Scan for the cell matching the given text and deliver its (x, y) coordinate at center. 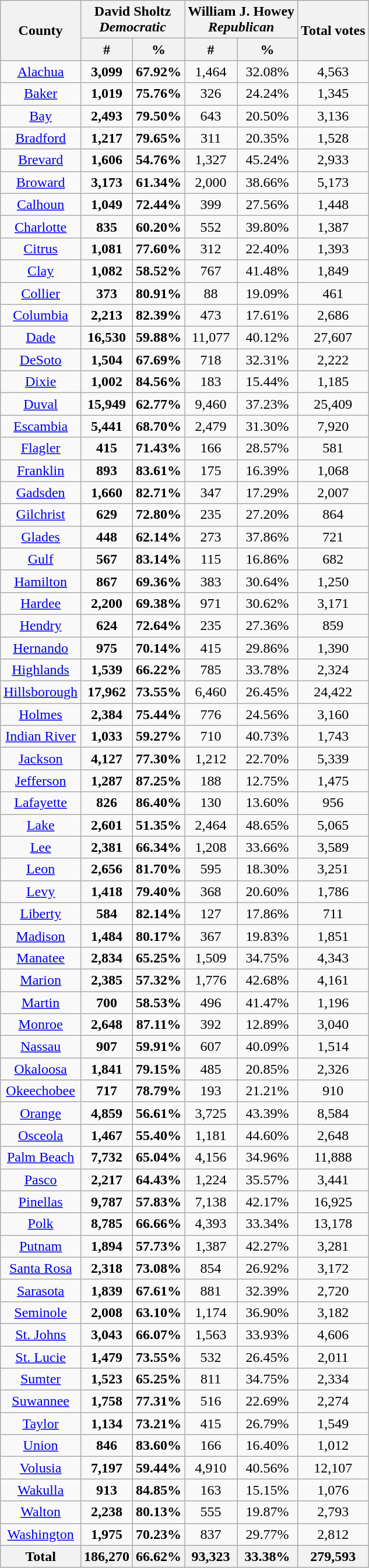
69.38% (159, 603)
St. Lucie (41, 1357)
643 (211, 116)
1,418 (106, 891)
Hamilton (41, 581)
1,894 (106, 1246)
19.09% (268, 293)
88 (211, 293)
62.77% (159, 404)
2,381 (106, 847)
41.48% (268, 271)
Hendry (41, 625)
Polk (41, 1224)
Baker (41, 94)
1,196 (333, 1002)
1,975 (106, 1534)
33.78% (268, 670)
15,949 (106, 404)
461 (333, 293)
607 (211, 1047)
1,208 (211, 847)
36.90% (268, 1312)
Santa Rosa (41, 1268)
Clay (41, 271)
175 (211, 470)
20.60% (268, 891)
27.56% (268, 204)
17.61% (268, 316)
3,160 (333, 714)
Liberty (41, 914)
1,082 (106, 271)
373 (106, 293)
485 (211, 1069)
Charlotte (41, 226)
595 (211, 869)
767 (211, 271)
2,217 (106, 1180)
24.56% (268, 714)
2,479 (211, 426)
532 (211, 1357)
Seminole (41, 1312)
32.31% (268, 360)
16,530 (106, 338)
682 (333, 559)
17.29% (268, 493)
67.69% (159, 360)
3,182 (333, 1312)
1,464 (211, 72)
26.92% (268, 1268)
3,136 (333, 116)
20.35% (268, 138)
Osceola (41, 1135)
8,584 (333, 1113)
70.23% (159, 1534)
3,589 (333, 847)
3,725 (211, 1113)
1,523 (106, 1379)
Jefferson (41, 781)
835 (106, 226)
2,200 (106, 603)
710 (211, 737)
Orange (41, 1113)
183 (211, 382)
115 (211, 559)
368 (211, 891)
910 (333, 1091)
864 (333, 515)
45.24% (268, 160)
40.73% (268, 737)
193 (211, 1091)
Indian River (41, 737)
1,068 (333, 470)
2,933 (333, 160)
20.85% (268, 1069)
Lafayette (41, 803)
1,839 (106, 1290)
Total votes (333, 30)
82.71% (159, 493)
75.44% (159, 714)
David Sholtz Democratic (132, 20)
79.65% (159, 138)
4,127 (106, 759)
1,528 (333, 138)
1,776 (211, 980)
29.86% (268, 648)
67.61% (159, 1290)
12.75% (268, 781)
81.70% (159, 869)
130 (211, 803)
3,171 (333, 603)
1,002 (106, 382)
3,040 (333, 1025)
907 (106, 1047)
71.43% (159, 448)
Sumter (41, 1379)
2,324 (333, 670)
Escambia (41, 426)
273 (211, 537)
4,161 (333, 980)
5,339 (333, 759)
1,345 (333, 94)
Wakulla (41, 1490)
776 (211, 714)
57.32% (159, 980)
41.47% (268, 1002)
2,493 (106, 116)
32.39% (268, 1290)
Hillsborough (41, 692)
12.89% (268, 1025)
3,441 (333, 1180)
4,910 (211, 1468)
2,007 (333, 493)
40.56% (268, 1468)
30.62% (268, 603)
2,213 (106, 316)
127 (211, 914)
1,758 (106, 1401)
Washington (41, 1534)
1,743 (333, 737)
Brevard (41, 160)
3,281 (333, 1246)
7,732 (106, 1158)
2,384 (106, 714)
Volusia (41, 1468)
163 (211, 1490)
3,099 (106, 72)
700 (106, 1002)
34.96% (268, 1158)
Okaloosa (41, 1069)
22.69% (268, 1401)
711 (333, 914)
82.39% (159, 316)
16,925 (333, 1202)
Collier (41, 293)
11,888 (333, 1158)
43.39% (268, 1113)
93,323 (211, 1556)
1,224 (211, 1180)
1,076 (333, 1490)
Manatee (41, 958)
33.93% (268, 1335)
Total (41, 1556)
33.34% (268, 1224)
Franklin (41, 470)
17.86% (268, 914)
854 (211, 1268)
3,043 (106, 1335)
Gulf (41, 559)
66.62% (159, 1556)
2,011 (333, 1357)
1,134 (106, 1424)
975 (106, 648)
87.25% (159, 781)
473 (211, 316)
1,479 (106, 1357)
Okeechobee (41, 1091)
1,484 (106, 936)
27.20% (268, 515)
1,606 (106, 160)
79.15% (159, 1069)
38.66% (268, 182)
4,156 (211, 1158)
66.22% (159, 670)
Dade (41, 338)
15.15% (268, 1490)
42.68% (268, 980)
75.76% (159, 94)
13.60% (268, 803)
58.53% (159, 1002)
Lee (41, 847)
Gilchrist (41, 515)
6,460 (211, 692)
15.44% (268, 382)
Palm Beach (41, 1158)
83.61% (159, 470)
837 (211, 1534)
2,793 (333, 1512)
65.04% (159, 1158)
367 (211, 936)
Holmes (41, 714)
83.60% (159, 1446)
846 (106, 1446)
826 (106, 803)
552 (211, 226)
279,593 (333, 1556)
Putnam (41, 1246)
Columbia (41, 316)
555 (211, 1512)
Broward (41, 182)
326 (211, 94)
2,834 (106, 958)
8,785 (106, 1224)
66.07% (159, 1335)
79.40% (159, 891)
25,409 (333, 404)
27.36% (268, 625)
Monroe (41, 1025)
913 (106, 1490)
William J. Howey Republican (241, 20)
30.64% (268, 581)
Leon (41, 869)
27,607 (333, 338)
73.21% (159, 1424)
1,327 (211, 160)
567 (106, 559)
28.57% (268, 448)
80.13% (159, 1512)
59.44% (159, 1468)
2,238 (106, 1512)
Suwannee (41, 1401)
4,393 (211, 1224)
68.70% (159, 426)
69.36% (159, 581)
St. Johns (41, 1335)
448 (106, 537)
4,859 (106, 1113)
1,448 (333, 204)
5,173 (333, 182)
516 (211, 1401)
11,077 (211, 338)
2,656 (106, 869)
37.23% (268, 404)
1,539 (106, 670)
1,012 (333, 1446)
2,222 (333, 360)
80.17% (159, 936)
1,504 (106, 360)
Bradford (41, 138)
1,185 (333, 382)
881 (211, 1290)
83.14% (159, 559)
59.27% (159, 737)
55.40% (159, 1135)
42.17% (268, 1202)
12,107 (333, 1468)
717 (106, 1091)
4,563 (333, 72)
867 (106, 581)
Lake (41, 825)
7,920 (333, 426)
1,217 (106, 138)
54.76% (159, 160)
61.34% (159, 182)
1,509 (211, 958)
496 (211, 1002)
1,660 (106, 493)
Calhoun (41, 204)
2,334 (333, 1379)
Pasco (41, 1180)
44.60% (268, 1135)
2,000 (211, 182)
721 (333, 537)
2,686 (333, 316)
399 (211, 204)
859 (333, 625)
72.64% (159, 625)
Flagler (41, 448)
18.30% (268, 869)
Alachua (41, 72)
1,841 (106, 1069)
584 (106, 914)
64.43% (159, 1180)
624 (106, 625)
9,460 (211, 404)
Marion (41, 980)
39.80% (268, 226)
13,178 (333, 1224)
17,962 (106, 692)
79.50% (159, 116)
Hardee (41, 603)
4,343 (333, 958)
2,318 (106, 1268)
66.66% (159, 1224)
1,287 (106, 781)
Martin (41, 1002)
35.57% (268, 1180)
Highlands (41, 670)
1,081 (106, 249)
347 (211, 493)
188 (211, 781)
186,270 (106, 1556)
82.14% (159, 914)
3,173 (106, 182)
1,390 (333, 648)
19.87% (268, 1512)
7,197 (106, 1468)
1,475 (333, 781)
Walton (41, 1512)
1,786 (333, 891)
77.60% (159, 249)
57.83% (159, 1202)
59.88% (159, 338)
971 (211, 603)
16.86% (268, 559)
20.50% (268, 116)
956 (333, 803)
22.70% (268, 759)
Sarasota (41, 1290)
56.61% (159, 1113)
718 (211, 360)
Levy (41, 891)
1,212 (211, 759)
24.24% (268, 94)
37.86% (268, 537)
84.85% (159, 1490)
78.79% (159, 1091)
80.91% (159, 293)
1,467 (106, 1135)
811 (211, 1379)
86.40% (159, 803)
1,019 (106, 94)
2,812 (333, 1534)
9,787 (106, 1202)
32.08% (268, 72)
2,008 (106, 1312)
48.65% (268, 825)
24,422 (333, 692)
1,851 (333, 936)
785 (211, 670)
1,393 (333, 249)
1,849 (333, 271)
1,181 (211, 1135)
1,033 (106, 737)
59.91% (159, 1047)
Nassau (41, 1047)
County (41, 30)
Gadsden (41, 493)
1,049 (106, 204)
Dixie (41, 382)
16.40% (268, 1446)
2,464 (211, 825)
77.30% (159, 759)
629 (106, 515)
Pinellas (41, 1202)
1,514 (333, 1047)
Hernando (41, 648)
84.56% (159, 382)
63.10% (159, 1312)
383 (211, 581)
311 (211, 138)
70.14% (159, 648)
312 (211, 249)
19.83% (268, 936)
31.30% (268, 426)
2,601 (106, 825)
Jackson (41, 759)
26.79% (268, 1424)
40.09% (268, 1047)
3,172 (333, 1268)
1,174 (211, 1312)
Taylor (41, 1424)
21.21% (268, 1091)
392 (211, 1025)
1,250 (333, 581)
16.39% (268, 470)
581 (333, 448)
Bay (41, 116)
Madison (41, 936)
893 (106, 470)
33.38% (268, 1556)
72.80% (159, 515)
Glades (41, 537)
67.92% (159, 72)
87.11% (159, 1025)
Citrus (41, 249)
73.08% (159, 1268)
77.31% (159, 1401)
5,441 (106, 426)
Duval (41, 404)
5,065 (333, 825)
66.34% (159, 847)
57.73% (159, 1246)
42.27% (268, 1246)
60.20% (159, 226)
1,563 (211, 1335)
29.77% (268, 1534)
22.40% (268, 249)
2,720 (333, 1290)
72.44% (159, 204)
DeSoto (41, 360)
62.14% (159, 537)
51.35% (159, 825)
2,385 (106, 980)
7,138 (211, 1202)
3,251 (333, 869)
2,274 (333, 1401)
4,606 (333, 1335)
40.12% (268, 338)
33.66% (268, 847)
2,326 (333, 1069)
58.52% (159, 271)
1,549 (333, 1424)
Union (41, 1446)
